For the text-containing cell, return its midpoint in (X, Y) coordinate format. 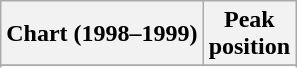
Chart (1998–1999) (102, 34)
Peakposition (249, 34)
